For the text-containing cell, return its midpoint in (X, Y) coordinate format. 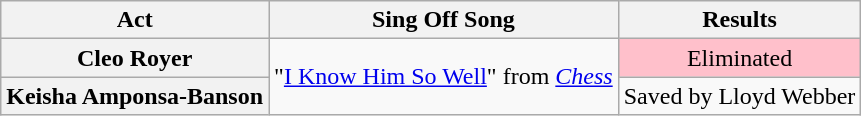
Act (135, 20)
Saved by Lloyd Webber (740, 96)
Results (740, 20)
Eliminated (740, 58)
Cleo Royer (135, 58)
"I Know Him So Well" from Chess (444, 77)
Sing Off Song (444, 20)
Keisha Amponsa-Banson (135, 96)
